Scan for the cell matching the given text and deliver its [X, Y] coordinate at center. 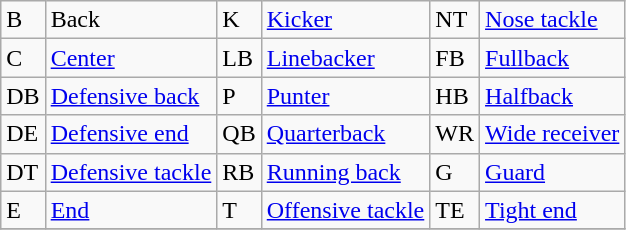
G [455, 172]
Defensive end [131, 134]
Defensive back [131, 96]
HB [455, 96]
Back [131, 20]
B [23, 20]
Quarterback [346, 134]
TE [455, 210]
Defensive tackle [131, 172]
DT [23, 172]
DB [23, 96]
Kicker [346, 20]
E [23, 210]
QB [239, 134]
Running back [346, 172]
Center [131, 58]
FB [455, 58]
WR [455, 134]
Wide receiver [552, 134]
Fullback [552, 58]
Punter [346, 96]
Halfback [552, 96]
Nose tackle [552, 20]
RB [239, 172]
Tight end [552, 210]
DE [23, 134]
Guard [552, 172]
Offensive tackle [346, 210]
End [131, 210]
P [239, 96]
LB [239, 58]
NT [455, 20]
K [239, 20]
T [239, 210]
Linebacker [346, 58]
C [23, 58]
